Return (X, Y) of the center of cell containing provided text 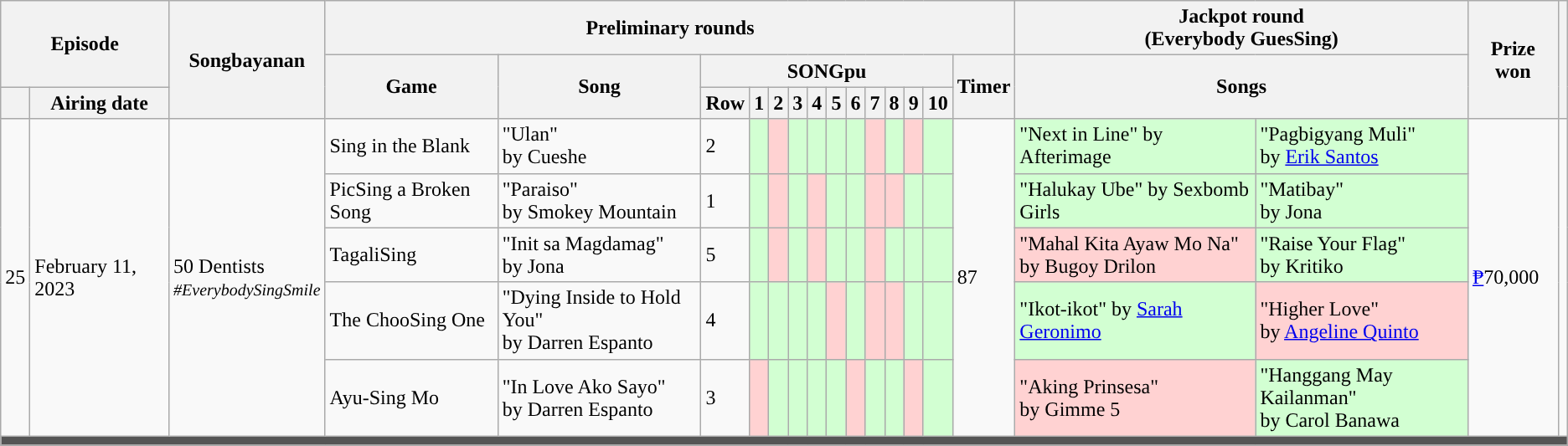
Songs (1241, 87)
The ChooSing One (411, 320)
Prize won (1513, 60)
"Mahal Kita Ayaw Mo Na"by Bugoy Drilon (1136, 254)
Song (600, 87)
PicSing a Broken Song (411, 201)
"Halukay Ube" by Sexbomb Girls (1136, 201)
Songbayanan (247, 60)
"Pagbigyang Muli"by Erik Santos (1362, 146)
Jackpot round(Everybody GuesSing) (1241, 28)
₱70,000 (1513, 278)
"Next in Line" by Afterimage (1136, 146)
Sing in the Blank (411, 146)
"Hanggang May Kailanman"by Carol Banawa (1362, 397)
February 11, 2023 (100, 278)
87 (983, 278)
"Ikot-ikot" by Sarah Geronimo (1136, 320)
Episode (85, 44)
"Higher Love"by Angeline Quinto (1362, 320)
"Paraiso"by Smokey Mountain (600, 201)
Timer (983, 87)
Preliminary rounds (670, 28)
6 (856, 103)
Game (411, 87)
"Raise Your Flag"by Kritiko (1362, 254)
"Matibay"by Jona (1362, 201)
10 (938, 103)
"In Love Ako Sayo"by Darren Espanto (600, 397)
"Init sa Magdamag"by Jona (600, 254)
Ayu-Sing Mo (411, 397)
25 (15, 278)
SONGpu (827, 71)
8 (895, 103)
50 Dentists#EverybodySingSmile (247, 278)
TagaliSing (411, 254)
"Ulan"by Cueshe (600, 146)
"Aking Prinsesa"by Gimme 5 (1136, 397)
"Dying Inside to Hold You"by Darren Espanto (600, 320)
Airing date (100, 103)
7 (874, 103)
Row (725, 103)
9 (913, 103)
